Output the (x, y) coordinate of the center of the cell containing the given text.  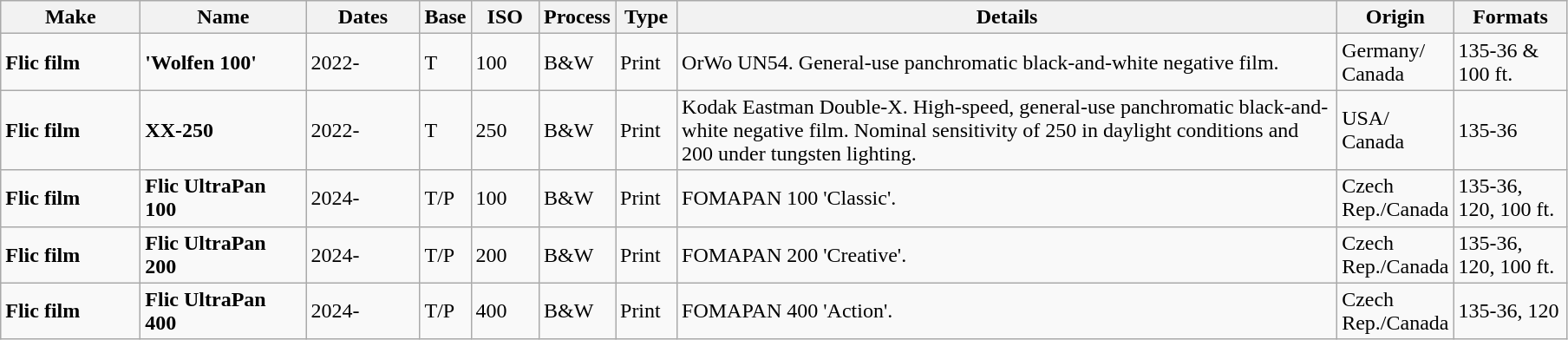
Flic UltraPan 200 (224, 255)
USA/ Canada (1395, 130)
Type (647, 17)
Name (224, 17)
200 (505, 255)
250 (505, 130)
Process (578, 17)
400 (505, 311)
135-36 & 100 ft. (1511, 62)
Dates (363, 17)
Formats (1511, 17)
Base (446, 17)
FOMAPAN 200 'Creative'. (1008, 255)
Germany/ Canada (1395, 62)
FOMAPAN 400 'Action'. (1008, 311)
Origin (1395, 17)
Make (71, 17)
Flic UltraPan 100 (224, 198)
Flic UltraPan 400 (224, 311)
135-36, 120 (1511, 311)
XX-250 (224, 130)
135-36 (1511, 130)
'Wolfen 100' (224, 62)
OrWo UN54. General-use panchromatic black-and-white negative film. (1008, 62)
Details (1008, 17)
FOMAPAN 100 'Classic'. (1008, 198)
ISO (505, 17)
